From the cell containing the given text, extract its center point as [X, Y] coordinate. 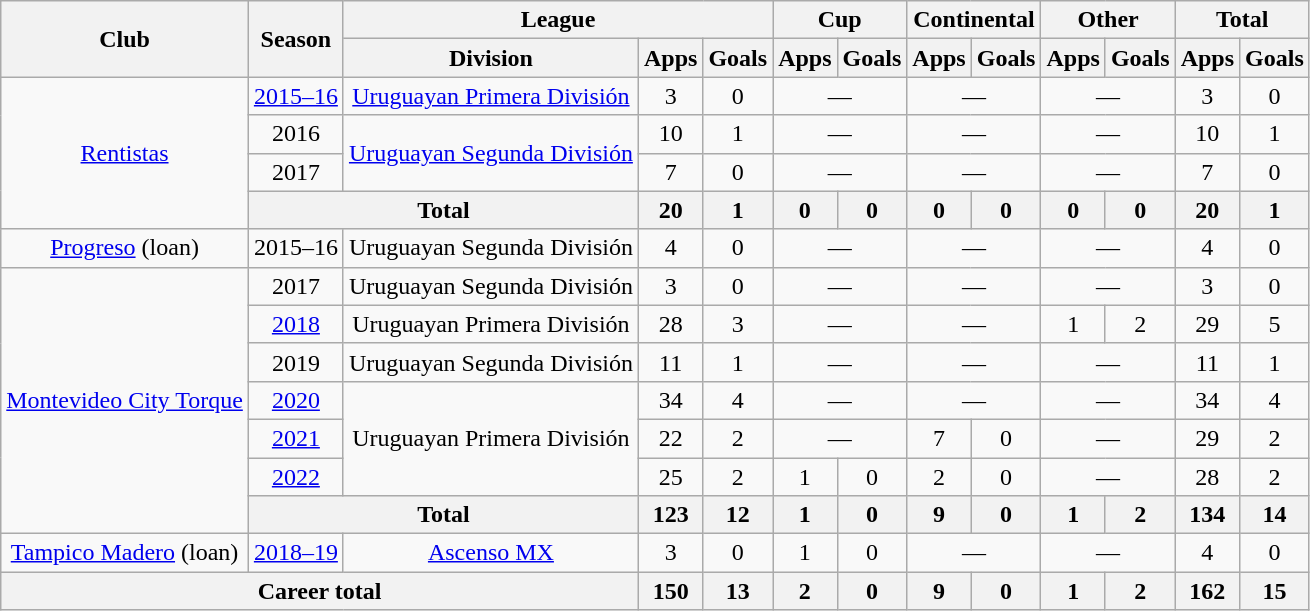
5 [1275, 324]
Rentistas [125, 153]
123 [670, 515]
25 [670, 477]
Division [490, 58]
13 [738, 591]
League [558, 20]
Tampico Madero (loan) [125, 553]
Progreso (loan) [125, 248]
134 [1207, 515]
2018 [296, 324]
2021 [296, 438]
22 [670, 438]
2019 [296, 362]
2018–19 [296, 553]
150 [670, 591]
15 [1275, 591]
Season [296, 39]
162 [1207, 591]
Continental [974, 20]
Career total [320, 591]
2022 [296, 477]
12 [738, 515]
2016 [296, 134]
Other [1108, 20]
Ascenso MX [490, 553]
14 [1275, 515]
Cup [840, 20]
Club [125, 39]
2020 [296, 400]
Montevideo City Torque [125, 400]
